Determine the (x, y) coordinate at the center of the cell enclosing the given text.  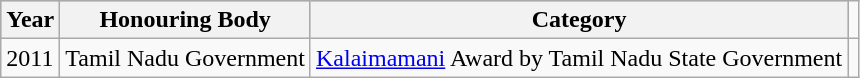
Honouring Body (186, 20)
2011 (30, 58)
Year (30, 20)
Kalaimamani Award by Tamil Nadu State Government (578, 58)
Tamil Nadu Government (186, 58)
Category (578, 20)
